Determine the (X, Y) coordinate at the center of the cell enclosing the given text.  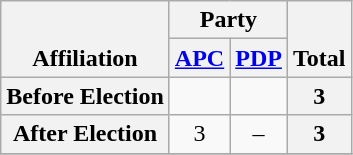
After Election (86, 134)
APC (199, 58)
– (259, 134)
PDP (259, 58)
Before Election (86, 96)
Party (228, 20)
Total (319, 39)
Affiliation (86, 39)
